Search for the cell housing the specified text and yield its (X, Y) center coordinate. 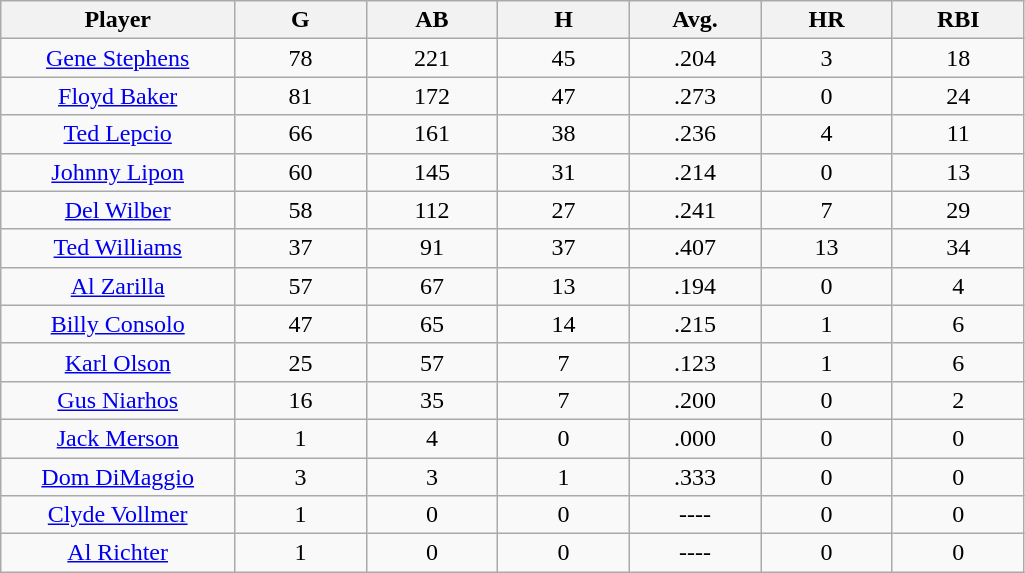
2 (958, 400)
.273 (695, 96)
65 (432, 324)
161 (432, 134)
Al Richter (118, 553)
.200 (695, 400)
Jack Merson (118, 438)
Al Zarilla (118, 286)
Ted Lepcio (118, 134)
81 (301, 96)
145 (432, 172)
38 (564, 134)
.214 (695, 172)
67 (432, 286)
112 (432, 210)
45 (564, 58)
.407 (695, 248)
Floyd Baker (118, 96)
HR (827, 20)
78 (301, 58)
14 (564, 324)
.194 (695, 286)
G (301, 20)
29 (958, 210)
Johnny Lipon (118, 172)
35 (432, 400)
58 (301, 210)
66 (301, 134)
27 (564, 210)
.123 (695, 362)
Del Wilber (118, 210)
.333 (695, 477)
H (564, 20)
11 (958, 134)
Ted Williams (118, 248)
25 (301, 362)
.204 (695, 58)
221 (432, 58)
18 (958, 58)
31 (564, 172)
Clyde Vollmer (118, 515)
91 (432, 248)
Avg. (695, 20)
60 (301, 172)
.241 (695, 210)
.215 (695, 324)
Player (118, 20)
AB (432, 20)
RBI (958, 20)
24 (958, 96)
34 (958, 248)
172 (432, 96)
Karl Olson (118, 362)
Gus Niarhos (118, 400)
Billy Consolo (118, 324)
.000 (695, 438)
Dom DiMaggio (118, 477)
Gene Stephens (118, 58)
16 (301, 400)
.236 (695, 134)
